From the cell containing the given text, extract its center point as [x, y] coordinate. 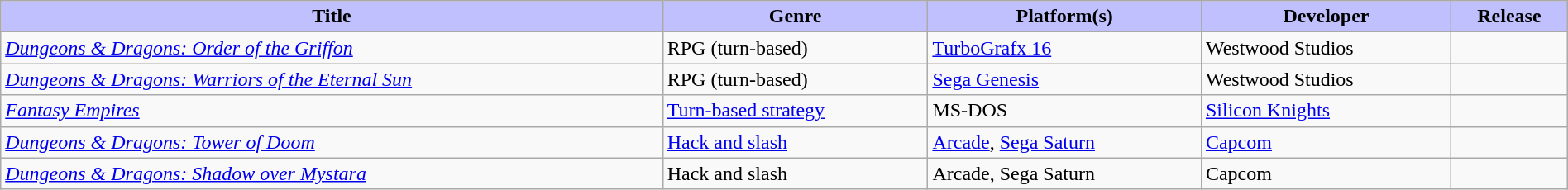
Sega Genesis [1065, 79]
Genre [796, 17]
Title [332, 17]
TurboGrafx 16 [1065, 48]
Release [1510, 17]
Dungeons & Dragons: Shadow over Mystara [332, 173]
MS-DOS [1065, 111]
Turn-based strategy [796, 111]
Platform(s) [1065, 17]
Dungeons & Dragons: Order of the Griffon [332, 48]
Fantasy Empires [332, 111]
Silicon Knights [1326, 111]
Developer [1326, 17]
Dungeons & Dragons: Warriors of the Eternal Sun [332, 79]
Dungeons & Dragons: Tower of Doom [332, 142]
